Return [X, Y] of the center of cell containing provided text 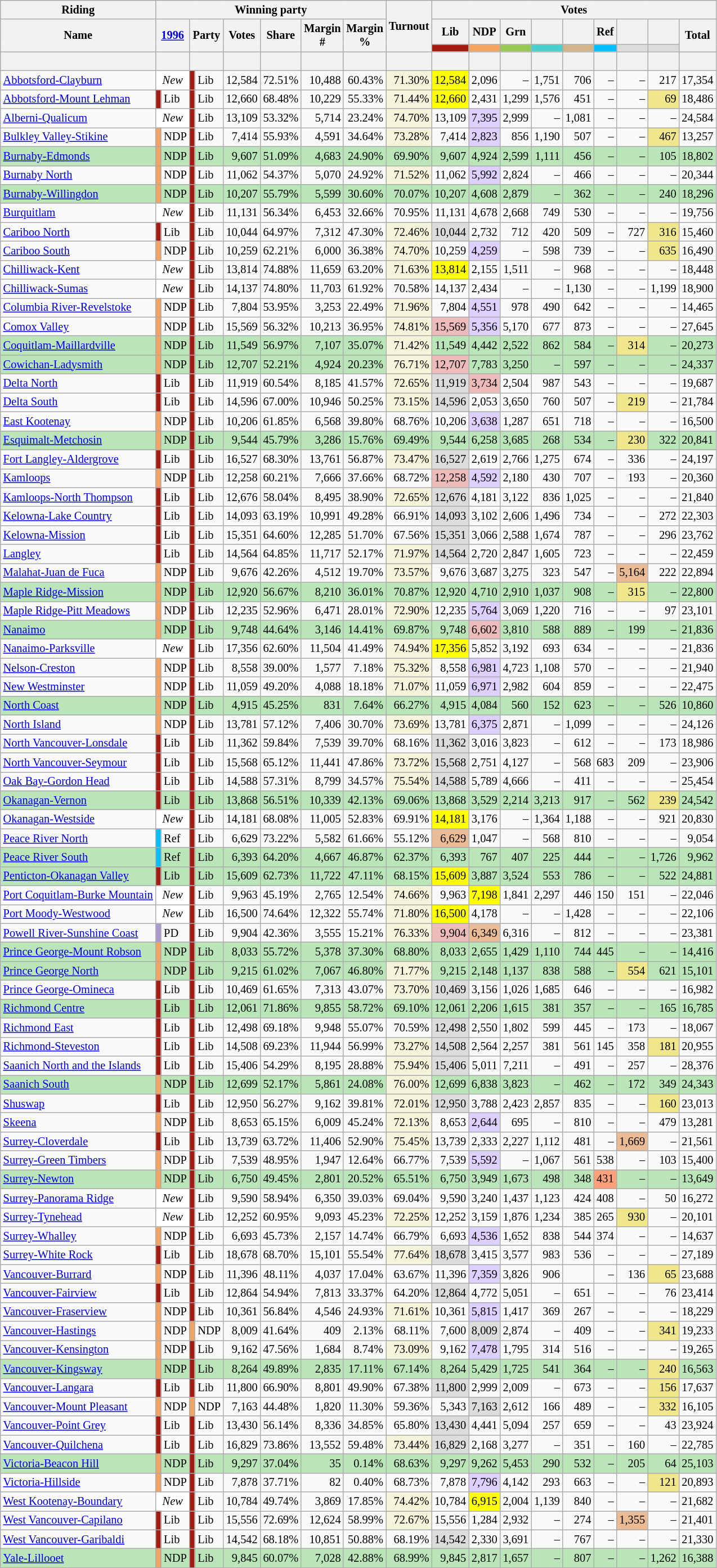
364 [579, 1369]
20,273 [698, 345]
62.21% [281, 251]
69.91% [409, 819]
65.12% [281, 762]
873 [579, 327]
8,336 [322, 1426]
43.07% [365, 990]
69 [664, 99]
Vancouver-Kensington [78, 1350]
199 [632, 629]
5,599 [322, 194]
4,608 [485, 194]
41.49% [365, 649]
14.41% [365, 629]
Cariboo South [78, 251]
Chilliwack-Kent [78, 270]
2,612 [516, 1406]
25,103 [698, 1463]
716 [579, 611]
10,991 [322, 516]
538 [605, 1160]
3,734 [485, 383]
293 [547, 1482]
24,343 [698, 1084]
42.13% [365, 800]
55.12% [409, 838]
598 [547, 251]
1,496 [547, 516]
3,826 [516, 1274]
68.30% [281, 459]
43 [664, 1426]
65.51% [409, 1179]
2,874 [516, 1331]
3,016 [485, 743]
1,067 [547, 1160]
50 [664, 1198]
66.77% [409, 1160]
Okanagan-Vernon [78, 800]
2,720 [485, 554]
20,893 [698, 1482]
3,250 [516, 364]
23,688 [698, 1274]
18,448 [698, 270]
PD [175, 933]
4,084 [485, 705]
59.48% [365, 1445]
11,722 [322, 876]
28,376 [698, 1065]
75.54% [409, 781]
205 [632, 1463]
4,088 [322, 686]
56.32% [281, 327]
7,211 [516, 1065]
20.52% [365, 1179]
62.60% [281, 649]
5,453 [516, 1463]
16,105 [698, 1406]
5,861 [322, 1084]
103 [664, 1160]
Maple Ridge-Mission [78, 592]
16,785 [698, 1008]
4,591 [322, 137]
6,915 [485, 1502]
56.97% [281, 345]
3,524 [516, 876]
Skeena [78, 1122]
3,069 [516, 611]
18,067 [698, 1028]
479 [664, 1122]
22,459 [698, 554]
73.22% [281, 838]
4,592 [485, 478]
646 [579, 990]
16,563 [698, 1369]
65 [664, 1274]
2,504 [516, 383]
532 [579, 1463]
2,431 [485, 99]
27,645 [698, 327]
Burnaby-Willingdon [78, 194]
56.51% [281, 800]
11,717 [322, 554]
66.91% [409, 516]
Total [698, 35]
52.96% [281, 611]
1,112 [547, 1141]
673 [579, 1388]
21,784 [698, 402]
Vancouver-Fairview [78, 1293]
9,962 [698, 857]
165 [664, 1008]
Peace River North [78, 838]
424 [579, 1198]
Cowichan-Ladysmith [78, 364]
3,810 [516, 629]
490 [547, 307]
1,876 [516, 1217]
North Island [78, 725]
3,555 [322, 933]
357 [579, 1008]
560 [516, 705]
63.20% [365, 270]
7,313 [322, 990]
2,168 [485, 1445]
50.25% [365, 402]
385 [579, 1217]
12,285 [322, 535]
4,181 [485, 497]
48.11% [281, 1274]
4,442 [485, 345]
55.79% [281, 194]
21,561 [698, 1141]
42.36% [281, 933]
68.70% [281, 1255]
68.16% [409, 743]
1,726 [664, 857]
62.73% [281, 876]
8,799 [322, 781]
481 [579, 1141]
11,944 [322, 1047]
621 [664, 971]
61.02% [281, 971]
5,164 [632, 573]
Alberni-Qualicum [78, 118]
24,584 [698, 118]
16,982 [698, 990]
52.90% [365, 1141]
2,871 [516, 725]
Maple Ridge-Pitt Meadows [78, 611]
71.44% [409, 99]
38.90% [365, 497]
1,429 [516, 952]
69.49% [409, 440]
1,123 [547, 1198]
Vancouver-Burrard [78, 1274]
11,659 [322, 270]
73.57% [409, 573]
20.23% [365, 364]
73.27% [409, 1047]
Surrey-Green Timbers [78, 1160]
19,233 [698, 1331]
1,108 [547, 668]
22,303 [698, 516]
97 [664, 611]
921 [664, 819]
24,881 [698, 876]
56.14% [281, 1426]
64.97% [281, 232]
11,406 [322, 1141]
61.92% [365, 289]
316 [664, 232]
7.64% [365, 705]
659 [579, 1426]
0.14% [365, 1463]
1,657 [516, 1558]
Grn [516, 32]
7,312 [322, 232]
11.30% [365, 1406]
21,401 [698, 1520]
Kamloops [78, 478]
69.10% [409, 1008]
10,851 [322, 1539]
1,130 [579, 289]
1,652 [516, 1236]
2,668 [516, 213]
420 [547, 232]
296 [664, 535]
Prince George-Mount Robson [78, 952]
7,395 [485, 118]
Esquimalt-Metchosin [78, 440]
55.33% [365, 99]
11,441 [322, 762]
150 [605, 895]
61.65% [281, 990]
69.23% [281, 1047]
1,577 [322, 668]
76.00% [409, 1084]
42.88% [365, 1558]
444 [579, 857]
2,823 [485, 137]
47.56% [281, 1350]
534 [579, 440]
66.27% [409, 705]
37.30% [365, 952]
52.21% [281, 364]
5,011 [485, 1065]
23,906 [698, 762]
37.71% [281, 1482]
8,195 [322, 1065]
75.94% [409, 1065]
1,188 [579, 819]
49.89% [281, 1369]
Cariboo North [78, 232]
11,005 [322, 819]
983 [547, 1255]
60.21% [281, 478]
Richmond-Steveston [78, 1047]
Comox Valley [78, 327]
North Vancouver-Lonsdale [78, 743]
835 [579, 1104]
Malahat-Juan de Fuca [78, 573]
541 [547, 1369]
18,296 [698, 194]
1,220 [547, 611]
222 [664, 573]
908 [579, 592]
56.34% [281, 213]
34.85% [365, 1426]
10,339 [322, 800]
54.94% [281, 1293]
1,110 [547, 952]
71.77% [409, 971]
14,416 [698, 952]
3,176 [485, 819]
349 [664, 1084]
290 [547, 1463]
599 [547, 1028]
749 [547, 213]
36.38% [365, 251]
543 [579, 383]
3,577 [516, 1255]
219 [632, 402]
63.72% [281, 1141]
Richmond Centre [78, 1008]
2,550 [485, 1028]
12.64% [365, 1160]
7,666 [322, 478]
10,229 [322, 99]
7,067 [322, 971]
2,732 [485, 232]
4,441 [485, 1426]
267 [579, 1312]
14,465 [698, 307]
217 [664, 80]
60.07% [281, 1558]
70.59% [409, 1028]
3,102 [485, 516]
5,343 [450, 1406]
2,910 [516, 592]
2,180 [516, 478]
Powell River-Sunshine Coast [78, 933]
6,568 [322, 421]
70.95% [409, 213]
58.72% [365, 1008]
674 [579, 459]
7,783 [485, 364]
68.48% [281, 99]
2,857 [547, 1104]
5,429 [485, 1369]
17,637 [698, 1388]
West Vancouver-Capilano [78, 1520]
27,189 [698, 1255]
8,495 [322, 497]
18.18% [365, 686]
10,946 [322, 402]
2,214 [516, 800]
635 [664, 251]
24,337 [698, 364]
467 [664, 137]
21,940 [698, 668]
862 [547, 345]
56.84% [281, 1312]
Share [281, 35]
22,800 [698, 592]
Abbotsford-Clayburn [78, 80]
712 [516, 232]
553 [547, 876]
44.64% [281, 629]
3,286 [322, 440]
25,454 [698, 781]
4,710 [485, 592]
6,602 [485, 629]
56.27% [281, 1104]
66.79% [409, 1236]
2,751 [485, 762]
Abbotsford-Mount Lehman [78, 99]
1,674 [547, 535]
13,649 [698, 1179]
430 [547, 478]
19,687 [698, 383]
18,229 [698, 1312]
14,637 [698, 1236]
145 [605, 1047]
Saanich North and the Islands [78, 1065]
21,330 [698, 1539]
786 [579, 876]
59.36% [409, 1406]
1,355 [632, 1520]
20,841 [698, 440]
Kamloops-North Thompson [78, 497]
5,070 [322, 175]
13,552 [322, 1445]
Bulkley Valley-Stikine [78, 137]
47.30% [365, 232]
2,522 [516, 345]
5,592 [485, 1160]
1,037 [547, 592]
906 [547, 1274]
1,111 [547, 156]
13,281 [698, 1122]
526 [664, 705]
71.86% [281, 1008]
1,947 [322, 1160]
3,213 [547, 800]
3,687 [485, 573]
72.51% [281, 80]
30.70% [365, 725]
73.09% [409, 1350]
76.33% [409, 933]
74.80% [281, 289]
462 [579, 1084]
2,606 [516, 516]
45.19% [281, 895]
2,297 [547, 895]
408 [605, 1198]
4,772 [485, 1293]
3,415 [485, 1255]
193 [632, 478]
58.99% [365, 1520]
59.84% [281, 743]
55.54% [365, 1255]
18,486 [698, 99]
55.07% [365, 1028]
Name [78, 35]
71.80% [409, 914]
37.66% [365, 478]
5,051 [516, 1293]
73.72% [409, 762]
597 [579, 364]
3,529 [485, 800]
1,685 [547, 990]
24,542 [698, 800]
72.67% [409, 1520]
859 [579, 686]
23,381 [698, 933]
Surrey-Panorama Ridge [78, 1198]
Chilliwack-Sumas [78, 289]
76.71% [409, 364]
New Westminster [78, 686]
52.83% [365, 819]
570 [579, 668]
72.69% [281, 1520]
63.19% [281, 516]
1,262 [664, 1558]
24.93% [365, 1312]
7,198 [485, 895]
68.72% [409, 478]
491 [579, 1065]
8.74% [365, 1350]
1,841 [516, 895]
45.24% [365, 1122]
22,475 [698, 686]
604 [547, 686]
9,262 [485, 1463]
917 [579, 800]
20,830 [698, 819]
West Vancouver-Garibaldi [78, 1539]
21,682 [698, 1502]
Coquitlam-Maillardville [78, 345]
74.66% [409, 895]
407 [516, 857]
6,375 [485, 725]
930 [632, 1217]
156 [664, 1388]
121 [664, 1482]
1996 [173, 35]
24.08% [365, 1084]
2,053 [485, 402]
73.69% [409, 725]
4,683 [322, 156]
351 [579, 1445]
4,259 [485, 251]
49.28% [365, 516]
1,047 [485, 838]
2,599 [516, 156]
1,576 [547, 99]
3,887 [485, 876]
67.14% [409, 1369]
35 [322, 1463]
7,478 [485, 1350]
4,512 [322, 573]
2,765 [322, 895]
East Kootenay [78, 421]
466 [579, 175]
4,127 [516, 762]
2,148 [485, 971]
54.37% [281, 175]
3,650 [516, 402]
677 [547, 327]
2,766 [516, 459]
4,037 [322, 1274]
68.99% [409, 1558]
1,428 [579, 914]
456 [579, 156]
17.04% [365, 1274]
72.90% [409, 611]
42.26% [281, 573]
9,093 [322, 1217]
72.01% [409, 1104]
70.58% [409, 289]
9,855 [322, 1008]
489 [579, 1406]
272 [664, 516]
1,137 [516, 971]
10,213 [322, 327]
63.67% [409, 1274]
11,703 [322, 289]
36.01% [365, 592]
13,761 [322, 459]
6,349 [485, 933]
50.88% [365, 1539]
8,210 [322, 592]
51.09% [281, 156]
23,101 [698, 611]
70.07% [409, 194]
1,673 [516, 1179]
74.64% [281, 914]
57.12% [281, 725]
2,847 [516, 554]
45.79% [281, 440]
Vancouver-Kingsway [78, 1369]
15.21% [365, 933]
24.92% [365, 175]
Margin% [365, 35]
536 [579, 1255]
Port Coquitlam-Burke Mountain [78, 895]
24.90% [365, 156]
Peace River South [78, 857]
67.38% [409, 1388]
5,582 [322, 838]
3,638 [485, 421]
5,764 [485, 611]
2,096 [485, 80]
16,490 [698, 251]
336 [632, 459]
Vancouver-Point Grey [78, 1426]
48.95% [281, 1160]
Party [207, 35]
34.57% [365, 781]
39.00% [281, 668]
Nelson-Creston [78, 668]
14.74% [365, 1236]
20,360 [698, 478]
172 [632, 1084]
15,400 [698, 1160]
22,894 [698, 573]
4,178 [485, 914]
9,054 [698, 838]
60.43% [365, 80]
807 [579, 1558]
49.74% [281, 1502]
623 [579, 705]
151 [632, 895]
3,949 [485, 1179]
2,257 [516, 1047]
760 [547, 402]
1,684 [322, 1350]
1,795 [516, 1350]
Victoria-Beacon Hill [78, 1463]
61.85% [281, 421]
634 [579, 649]
831 [322, 705]
341 [664, 1331]
2,004 [516, 1502]
74.88% [281, 270]
2,227 [516, 1141]
22,106 [698, 914]
6,316 [516, 933]
11,504 [322, 649]
3,788 [485, 1104]
65.15% [281, 1122]
Surrey-Newton [78, 1179]
4,536 [485, 1236]
323 [547, 573]
64.85% [281, 554]
47.86% [365, 762]
1,615 [516, 1008]
68.80% [409, 952]
18,802 [698, 156]
68.63% [409, 1463]
75.45% [409, 1141]
22,046 [698, 895]
55.93% [281, 137]
706 [579, 80]
3,192 [516, 649]
695 [516, 1122]
6,009 [322, 1122]
23.24% [365, 118]
3,253 [322, 307]
77.64% [409, 1255]
744 [579, 952]
3,156 [485, 990]
209 [632, 762]
1,669 [632, 1141]
1,437 [516, 1198]
5,852 [485, 649]
6,350 [322, 1198]
1,234 [547, 1217]
5,170 [516, 327]
7.18% [365, 668]
58.04% [281, 497]
74.81% [409, 327]
739 [579, 251]
181 [664, 1047]
45.25% [281, 705]
411 [579, 781]
51.70% [365, 535]
28.88% [365, 1065]
5,992 [485, 175]
22,785 [698, 1445]
Vancouver-Langara [78, 1388]
39.70% [365, 743]
23,013 [698, 1104]
34.64% [365, 137]
55.72% [281, 952]
431 [605, 1179]
Vancouver-Fraserview [78, 1312]
21,840 [698, 497]
1,802 [516, 1028]
6,981 [485, 668]
71.96% [409, 307]
2,817 [485, 1558]
152 [547, 705]
Port Moody-Westwood [78, 914]
70.87% [409, 592]
544 [579, 1236]
58.94% [281, 1198]
74.42% [409, 1502]
8,801 [322, 1388]
105 [664, 156]
1,725 [516, 1369]
6,000 [322, 251]
Richmond East [78, 1028]
274 [579, 1520]
268 [547, 440]
2,330 [485, 1539]
15.76% [365, 440]
3,869 [322, 1502]
723 [579, 554]
2.13% [365, 1331]
Columbia River-Revelstoke [78, 307]
315 [632, 592]
4,142 [516, 1482]
1,284 [485, 1520]
Surrey-Whalley [78, 1236]
24,197 [698, 459]
2,879 [516, 194]
12,322 [322, 914]
71.30% [409, 80]
2,835 [322, 1369]
Penticton-Okanagan Valley [78, 876]
66.90% [281, 1388]
Kelowna-Lake Country [78, 516]
5,789 [485, 781]
Riding [78, 10]
Nanaimo [78, 629]
2,434 [485, 289]
12,624 [322, 1520]
968 [579, 270]
53.95% [281, 307]
33.37% [365, 1293]
612 [579, 743]
3,146 [322, 629]
Burnaby-Edmonds [78, 156]
10,488 [322, 80]
1,275 [547, 459]
663 [579, 1482]
6,971 [485, 686]
46.80% [365, 971]
71.97% [409, 554]
4,666 [516, 781]
Vancouver-Quilchena [78, 1445]
39.81% [365, 1104]
509 [579, 232]
4,546 [322, 1312]
Prince George-Omineca [78, 990]
554 [632, 971]
374 [605, 1236]
10,860 [698, 705]
28.01% [365, 611]
46.87% [365, 857]
Shuswap [78, 1104]
54.29% [281, 1065]
8,185 [322, 383]
49.20% [281, 686]
3,685 [516, 440]
3,122 [516, 497]
69.87% [409, 629]
522 [664, 876]
727 [632, 232]
19,265 [698, 1350]
Victoria-Hillside [78, 1482]
49.90% [365, 1388]
2,655 [485, 952]
4,667 [322, 857]
362 [579, 194]
17.85% [365, 1502]
41.64% [281, 1331]
693 [547, 649]
584 [579, 345]
73.15% [409, 402]
23,924 [698, 1426]
642 [579, 307]
322 [664, 440]
60.54% [281, 383]
348 [579, 1179]
Burnaby North [78, 175]
56.87% [365, 459]
72.13% [409, 1122]
17,354 [698, 80]
1,190 [547, 137]
856 [516, 137]
61.66% [365, 838]
7,359 [485, 1274]
73.70% [409, 990]
Surrey-White Rock [78, 1255]
Winning party [271, 10]
7,028 [322, 1558]
3,277 [516, 1445]
45.23% [365, 1217]
166 [547, 1406]
547 [579, 573]
1,299 [516, 99]
74.94% [409, 649]
2,564 [485, 1047]
67.56% [409, 535]
1,511 [516, 270]
812 [579, 933]
73.86% [281, 1445]
2,932 [516, 1520]
North Coast [78, 705]
332 [664, 1406]
707 [579, 478]
3,159 [485, 1217]
Kelowna-Mission [78, 535]
225 [547, 857]
67.00% [281, 402]
Vancouver-Hastings [78, 1331]
Prince George North [78, 971]
3,275 [516, 573]
498 [547, 1179]
39.03% [365, 1198]
9,948 [322, 1028]
562 [632, 800]
Margin# [322, 35]
49.45% [281, 1179]
7,813 [322, 1293]
75.32% [409, 668]
451 [579, 99]
71.42% [409, 345]
30.60% [365, 194]
3,240 [485, 1198]
2,588 [516, 535]
17.11% [365, 1369]
15,460 [698, 232]
1,417 [516, 1312]
2,982 [516, 686]
68.19% [409, 1539]
2,423 [516, 1104]
Fort Langley-Aldergrove [78, 459]
35.07% [365, 345]
3,691 [516, 1539]
Saanich South [78, 1084]
2,619 [485, 459]
1,026 [516, 990]
41.57% [365, 383]
36.95% [365, 327]
Turnout [409, 26]
72.46% [409, 232]
1,287 [516, 421]
0.40% [365, 1482]
516 [579, 1350]
73.28% [409, 137]
71.07% [409, 686]
56.67% [281, 592]
6,838 [485, 1084]
20,101 [698, 1217]
5,378 [322, 952]
987 [547, 383]
7,796 [485, 1482]
Yale-Lillooet [78, 1558]
37.04% [281, 1463]
6,258 [485, 440]
North Vancouver-Seymour [78, 762]
136 [632, 1274]
358 [632, 1047]
4,678 [485, 213]
Langley [78, 554]
18,900 [698, 289]
West Kootenay-Boundary [78, 1502]
5,356 [485, 327]
734 [579, 516]
71.63% [409, 270]
787 [579, 535]
69.18% [281, 1028]
12.54% [365, 895]
13,257 [698, 137]
230 [632, 440]
5,094 [516, 1426]
Delta South [78, 402]
6,471 [322, 611]
55.74% [365, 914]
16,272 [698, 1198]
Nanaimo-Parksville [78, 649]
68.15% [409, 876]
39.80% [365, 421]
Surrey-Tynehead [78, 1217]
44.48% [281, 1406]
889 [579, 629]
64.60% [281, 535]
840 [579, 1502]
19.70% [365, 573]
72.25% [409, 1217]
73.47% [409, 459]
7,406 [322, 725]
1,199 [664, 289]
1,605 [547, 554]
20,955 [698, 1047]
62.37% [409, 857]
Vancouver-Mount Pleasant [78, 1406]
20,344 [698, 175]
2,333 [485, 1141]
71.61% [409, 1312]
1,364 [547, 819]
1,820 [322, 1406]
2,801 [322, 1179]
23,762 [698, 535]
68.76% [409, 421]
6,453 [322, 213]
23,414 [698, 1293]
265 [605, 1217]
22.49% [365, 307]
68.73% [409, 1482]
82 [322, 1482]
4,551 [485, 307]
65.80% [409, 1426]
Oak Bay-Gordon Head [78, 781]
24,126 [698, 725]
2,157 [322, 1236]
Burquitlam [78, 213]
2,644 [485, 1122]
57.31% [281, 781]
68.08% [281, 819]
Surrey-Cloverdale [78, 1141]
Okanagan-Westside [78, 819]
18,986 [698, 743]
16,388 [698, 1558]
836 [547, 497]
76 [664, 1293]
5,714 [322, 118]
60.95% [281, 1217]
1,139 [547, 1502]
683 [605, 762]
45.73% [281, 1236]
64 [664, 1463]
2,009 [516, 1388]
2,824 [516, 175]
7,107 [322, 345]
1,751 [547, 80]
71.52% [409, 175]
69.90% [409, 156]
1,025 [579, 497]
3,066 [485, 535]
47.11% [365, 876]
32.66% [365, 213]
69.06% [409, 800]
69.04% [409, 1198]
2,155 [485, 270]
53.32% [281, 118]
56.99% [365, 1047]
19,756 [698, 213]
1,081 [579, 118]
369 [547, 1312]
718 [579, 421]
530 [579, 213]
73.44% [409, 1445]
4,723 [516, 668]
Delta North [78, 383]
2,206 [485, 1008]
68.18% [281, 1539]
68.11% [409, 1331]
7,600 [450, 1331]
1,099 [579, 725]
446 [579, 895]
239 [664, 800]
5,815 [485, 1312]
978 [516, 307]
